Extract the (x, y) coordinate from the center of the cell holding the provided text.  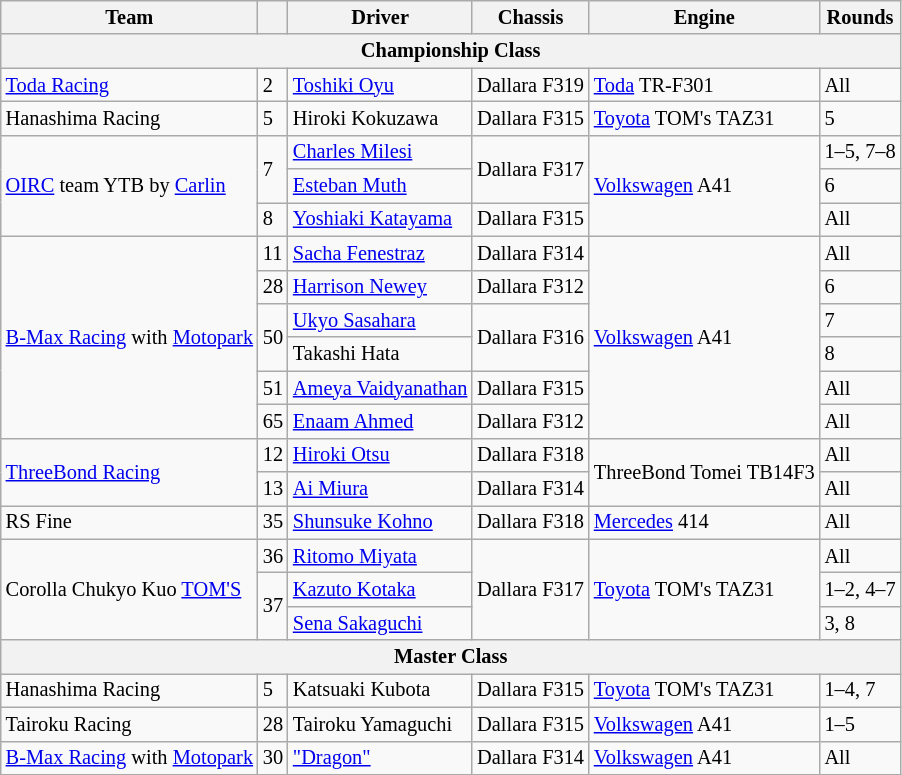
RS Fine (130, 522)
Tairoku Yamaguchi (380, 724)
Ameya Vaidyanathan (380, 388)
Enaam Ahmed (380, 421)
Takashi Hata (380, 354)
Esteban Muth (380, 186)
Team (130, 17)
Kazuto Kotaka (380, 589)
Engine (704, 17)
ThreeBond Racing (130, 472)
Dallara F319 (530, 85)
Rounds (860, 17)
Ai Miura (380, 489)
Toda Racing (130, 85)
Dallara F316 (530, 336)
Toda TR-F301 (704, 85)
Katsuaki Kubota (380, 690)
30 (273, 758)
1–5, 7–8 (860, 152)
11 (273, 253)
Ukyo Sasahara (380, 320)
37 (273, 606)
1–5 (860, 724)
2 (273, 85)
50 (273, 336)
Championship Class (451, 51)
Sacha Fenestraz (380, 253)
Driver (380, 17)
Tairoku Racing (130, 724)
Mercedes 414 (704, 522)
65 (273, 421)
35 (273, 522)
1–4, 7 (860, 690)
12 (273, 455)
"Dragon" (380, 758)
51 (273, 388)
Chassis (530, 17)
Hiroki Otsu (380, 455)
Sena Sakaguchi (380, 623)
13 (273, 489)
Yoshiaki Katayama (380, 219)
Shunsuke Kohno (380, 522)
1–2, 4–7 (860, 589)
Ritomo Miyata (380, 556)
36 (273, 556)
Corolla Chukyo Kuo TOM'S (130, 590)
OIRC team YTB by Carlin (130, 186)
Hiroki Kokuzawa (380, 118)
Charles Milesi (380, 152)
3, 8 (860, 623)
Toshiki Oyu (380, 85)
Harrison Newey (380, 287)
ThreeBond Tomei TB14F3 (704, 472)
Master Class (451, 657)
